Locate the cell with the specified text and output its [x, y] center coordinate. 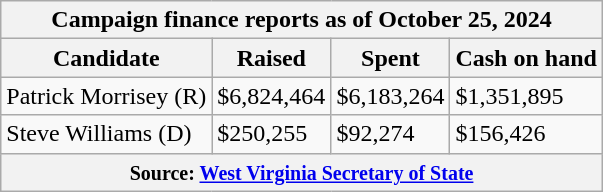
Patrick Morrisey (R) [106, 96]
$92,274 [390, 134]
Cash on hand [526, 58]
Raised [272, 58]
Source: West Virginia Secretary of State [302, 172]
$1,351,895 [526, 96]
Spent [390, 58]
Campaign finance reports as of October 25, 2024 [302, 20]
$6,183,264 [390, 96]
$156,426 [526, 134]
Candidate [106, 58]
$6,824,464 [272, 96]
Steve Williams (D) [106, 134]
$250,255 [272, 134]
